Extract the (x, y) coordinate from the center of the cell holding the provided text.  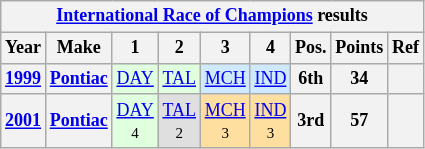
DAY (135, 78)
Pos. (311, 48)
MCH (225, 78)
1999 (24, 78)
Ref (406, 48)
Points (360, 48)
6th (311, 78)
TAL (179, 78)
34 (360, 78)
Year (24, 48)
57 (360, 121)
3rd (311, 121)
IND3 (270, 121)
IND (270, 78)
TAL2 (179, 121)
DAY4 (135, 121)
MCH3 (225, 121)
2 (179, 48)
1 (135, 48)
International Race of Champions results (212, 16)
2001 (24, 121)
4 (270, 48)
3 (225, 48)
Make (78, 48)
